Return the [x, y] coordinate for the center point of the cell that contains the specified text.  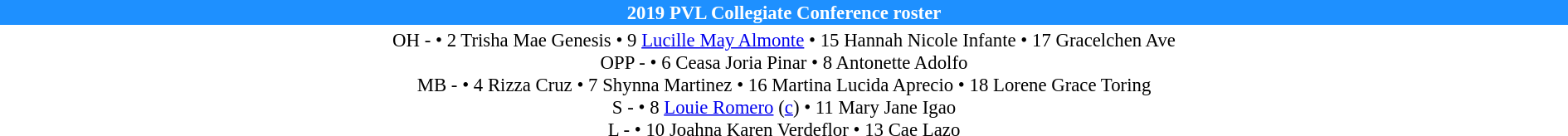
2019 PVL Collegiate Conference roster [784, 12]
